From the cell containing the given text, extract its center point as (X, Y) coordinate. 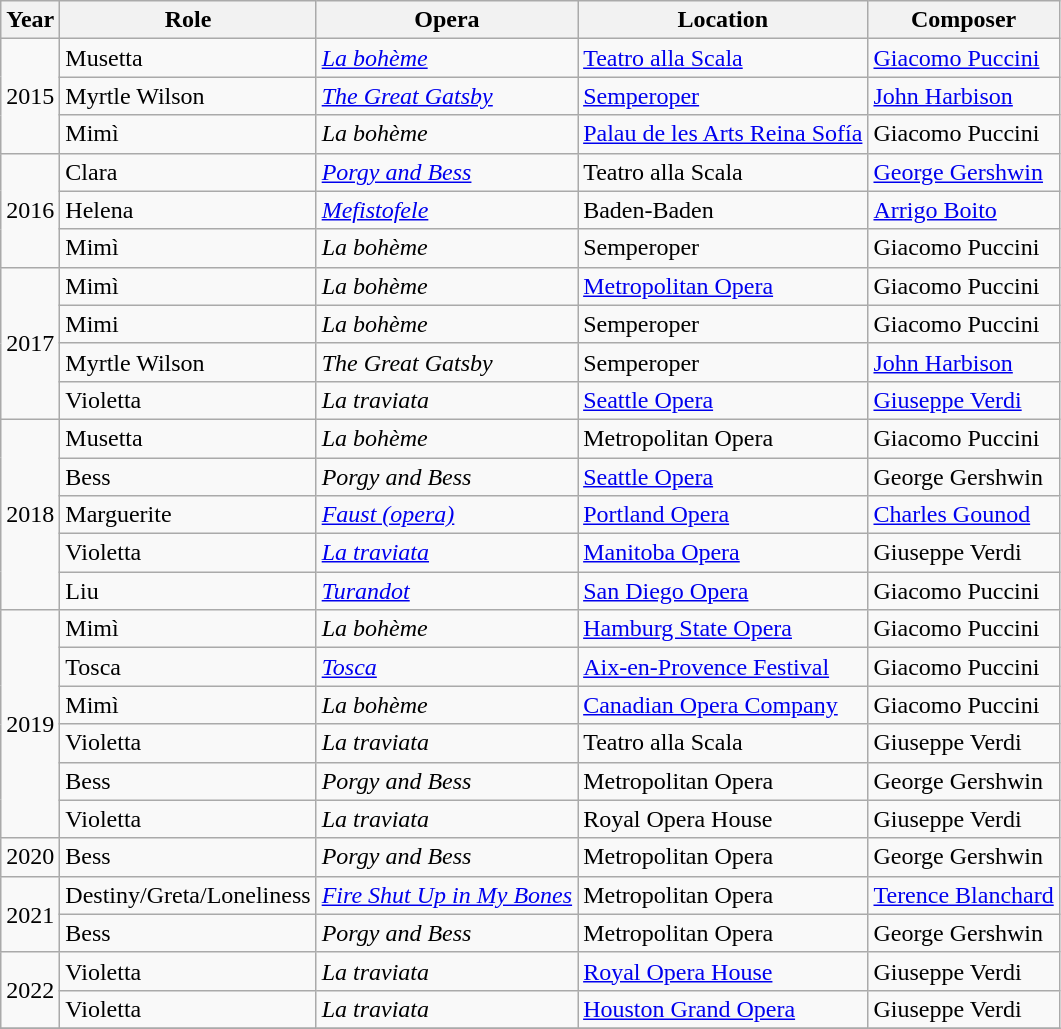
Helena (188, 210)
2017 (30, 343)
Houston Grand Opera (723, 1009)
Manitoba Opera (723, 553)
2016 (30, 210)
Opera (446, 20)
San Diego Opera (723, 591)
Liu (188, 591)
Hamburg State Opera (723, 629)
Terence Blanchard (964, 895)
Location (723, 20)
2020 (30, 857)
Composer (964, 20)
Turandot (446, 591)
Fire Shut Up in My Bones (446, 895)
Aix-en-Provence Festival (723, 667)
Destiny/Greta/Loneliness (188, 895)
Year (30, 20)
Charles Gounod (964, 515)
2015 (30, 96)
2019 (30, 724)
Mefistofele (446, 210)
2022 (30, 990)
Baden-Baden (723, 210)
Faust (opera) (446, 515)
Arrigo Boito (964, 210)
Mimi (188, 324)
Marguerite (188, 515)
Palau de les Arts Reina Sofía (723, 134)
2021 (30, 914)
Canadian Opera Company (723, 705)
Clara (188, 172)
Role (188, 20)
2018 (30, 514)
Portland Opera (723, 515)
